From the cell containing the given text, extract its center point as [X, Y] coordinate. 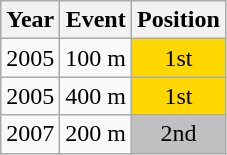
100 m [96, 58]
400 m [96, 96]
200 m [96, 134]
Year [30, 20]
2nd [179, 134]
Event [96, 20]
2007 [30, 134]
Position [179, 20]
